Scan for the cell matching the given text and deliver its [x, y] coordinate at center. 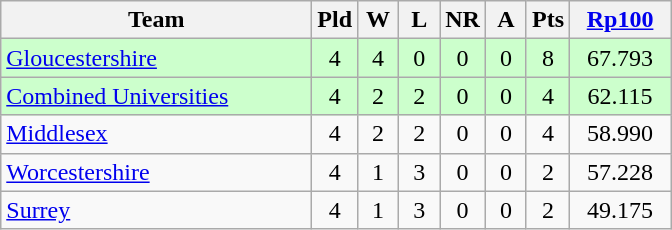
Middlesex [156, 134]
67.793 [620, 58]
L [420, 20]
Rp100 [620, 20]
Team [156, 20]
NR [463, 20]
8 [548, 58]
57.228 [620, 172]
Gloucestershire [156, 58]
Pld [335, 20]
58.990 [620, 134]
Worcestershire [156, 172]
A [506, 20]
49.175 [620, 210]
Surrey [156, 210]
62.115 [620, 96]
W [378, 20]
Combined Universities [156, 96]
Pts [548, 20]
